Pinpoint the cell where the given text exists, returning its [x, y] midpoint coordinate. 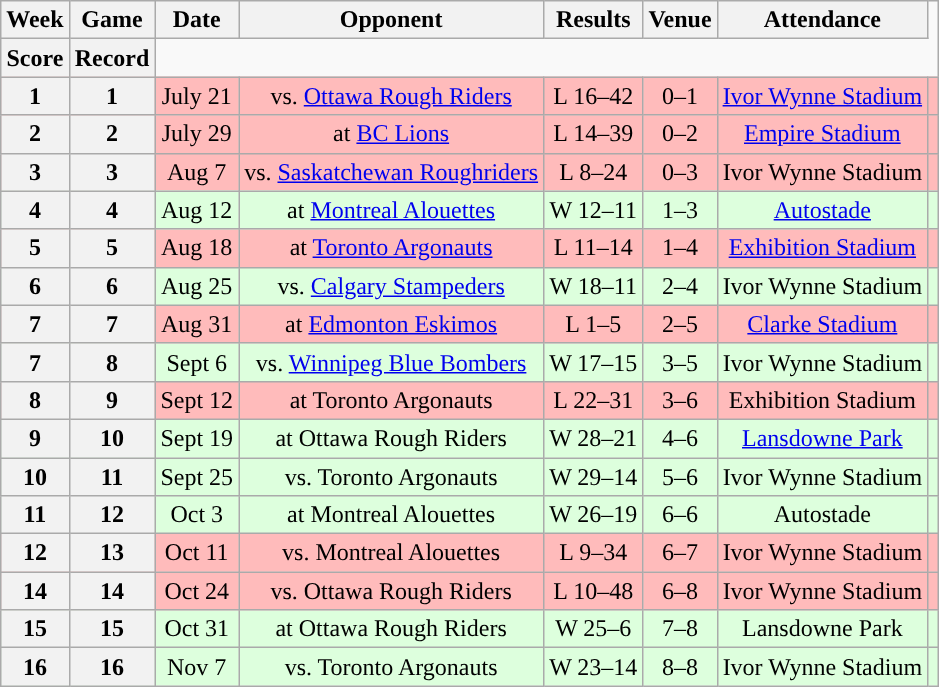
3–6 [680, 400]
W 28–21 [594, 438]
Sept 25 [197, 477]
W 23–14 [594, 667]
at Edmonton Eskimos [392, 324]
at BC Lions [392, 134]
2–4 [680, 286]
vs. Saskatchewan Roughriders [392, 172]
L 16–42 [594, 96]
W 26–19 [594, 515]
Aug 12 [197, 210]
L 22–31 [594, 400]
W 25–6 [594, 629]
6–8 [680, 591]
Sept 19 [197, 438]
6–6 [680, 515]
L 9–34 [594, 553]
Sept 6 [197, 362]
July 29 [197, 134]
Clarke Stadium [822, 324]
Score [35, 58]
W 18–11 [594, 286]
Record [112, 58]
L 1–5 [594, 324]
L 14–39 [594, 134]
Oct 24 [197, 591]
7–8 [680, 629]
0–2 [680, 134]
Date [197, 20]
Results [594, 20]
W 17–15 [594, 362]
W 29–14 [594, 477]
vs. Montreal Alouettes [392, 553]
Aug 25 [197, 286]
Aug 7 [197, 172]
Sept 12 [197, 400]
Nov 7 [197, 667]
Venue [680, 20]
vs. Winnipeg Blue Bombers [392, 362]
Game [112, 20]
6–7 [680, 553]
1–4 [680, 248]
4–6 [680, 438]
Week [35, 20]
0–3 [680, 172]
Opponent [392, 20]
2–5 [680, 324]
July 21 [197, 96]
L 8–24 [594, 172]
vs. Calgary Stampeders [392, 286]
3–5 [680, 362]
8–8 [680, 667]
Empire Stadium [822, 134]
Aug 31 [197, 324]
Oct 11 [197, 553]
L 11–14 [594, 248]
0–1 [680, 96]
Oct 31 [197, 629]
W 12–11 [594, 210]
Aug 18 [197, 248]
Oct 3 [197, 515]
Attendance [822, 20]
L 10–48 [594, 591]
13 [112, 553]
1–3 [680, 210]
5–6 [680, 477]
